Find where the given text appears and provide that cell's center as [X, Y] coordinate. 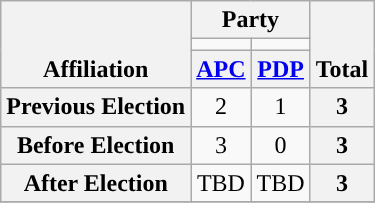
Before Election [96, 145]
After Election [96, 183]
0 [280, 145]
2 [221, 107]
Affiliation [96, 44]
APC [221, 69]
PDP [280, 69]
Total [342, 44]
1 [280, 107]
Previous Election [96, 107]
Party [250, 20]
